Provide the (X, Y) coordinate of the cell's center where the given text is located.  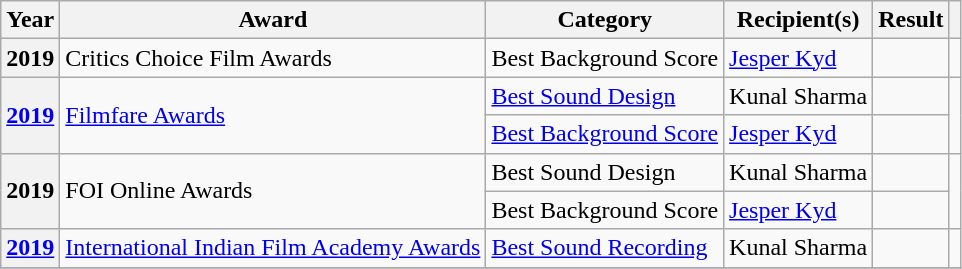
Result (911, 20)
Recipient(s) (798, 20)
Best Sound Recording (605, 248)
Award (273, 20)
International Indian Film Academy Awards (273, 248)
Year (30, 20)
FOI Online Awards (273, 191)
Critics Choice Film Awards (273, 58)
Filmfare Awards (273, 115)
Category (605, 20)
